Extract the [x, y] coordinate from the center of the cell holding the provided text.  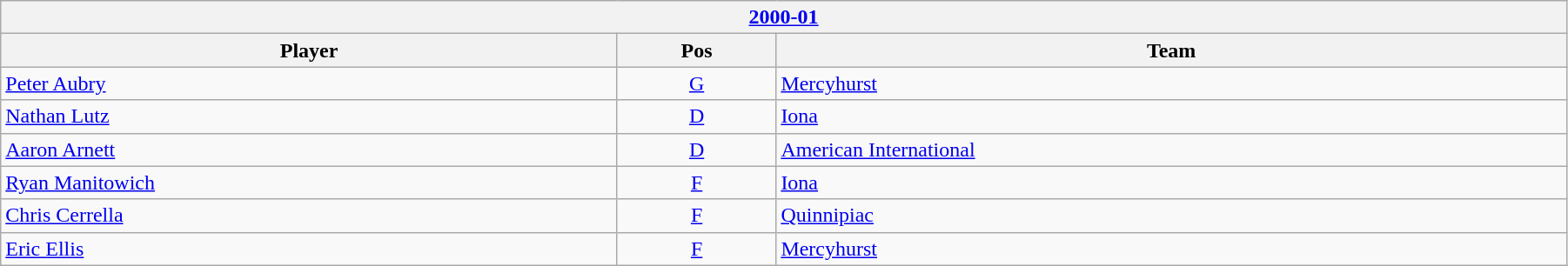
G [696, 83]
American International [1171, 150]
Peter Aubry [310, 83]
Team [1171, 50]
Aaron Arnett [310, 150]
Eric Ellis [310, 249]
2000-01 [784, 17]
Pos [696, 50]
Nathan Lutz [310, 116]
Player [310, 50]
Ryan Manitowich [310, 183]
Chris Cerrella [310, 216]
Quinnipiac [1171, 216]
